Provide the [X, Y] coordinate of the cell's center where the given text is located.  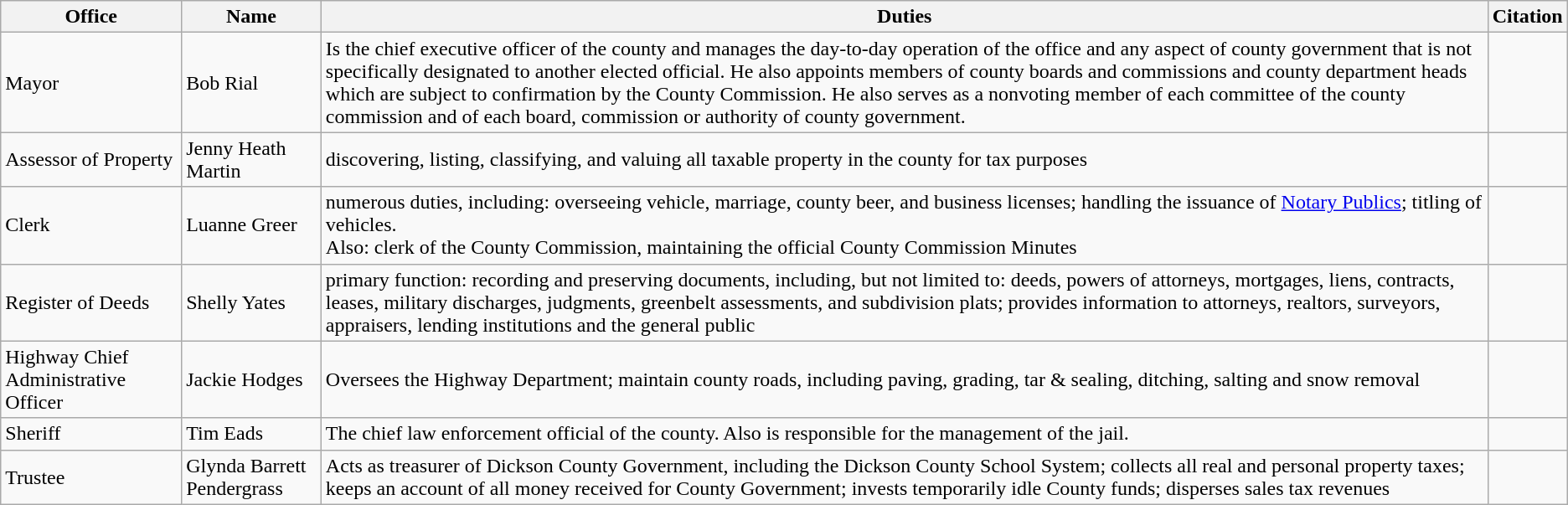
Oversees the Highway Department; maintain county roads, including paving, grading, tar & sealing, ditching, salting and snow removal [905, 379]
Register of Deeds [91, 302]
Citation [1528, 17]
Sheriff [91, 434]
Tim Eads [251, 434]
Luanne Greer [251, 225]
Jenny Heath Martin [251, 159]
Bob Rial [251, 82]
Glynda Barrett Pendergrass [251, 477]
Highway Chief Administrative Officer [91, 379]
Name [251, 17]
Duties [905, 17]
The chief law enforcement official of the county. Also is responsible for the management of the jail. [905, 434]
Trustee [91, 477]
Jackie Hodges [251, 379]
Clerk [91, 225]
Assessor of Property [91, 159]
Shelly Yates [251, 302]
discovering, listing, classifying, and valuing all taxable property in the county for tax purposes [905, 159]
Office [91, 17]
Mayor [91, 82]
